Locate the cell with the specified text and output its (x, y) center coordinate. 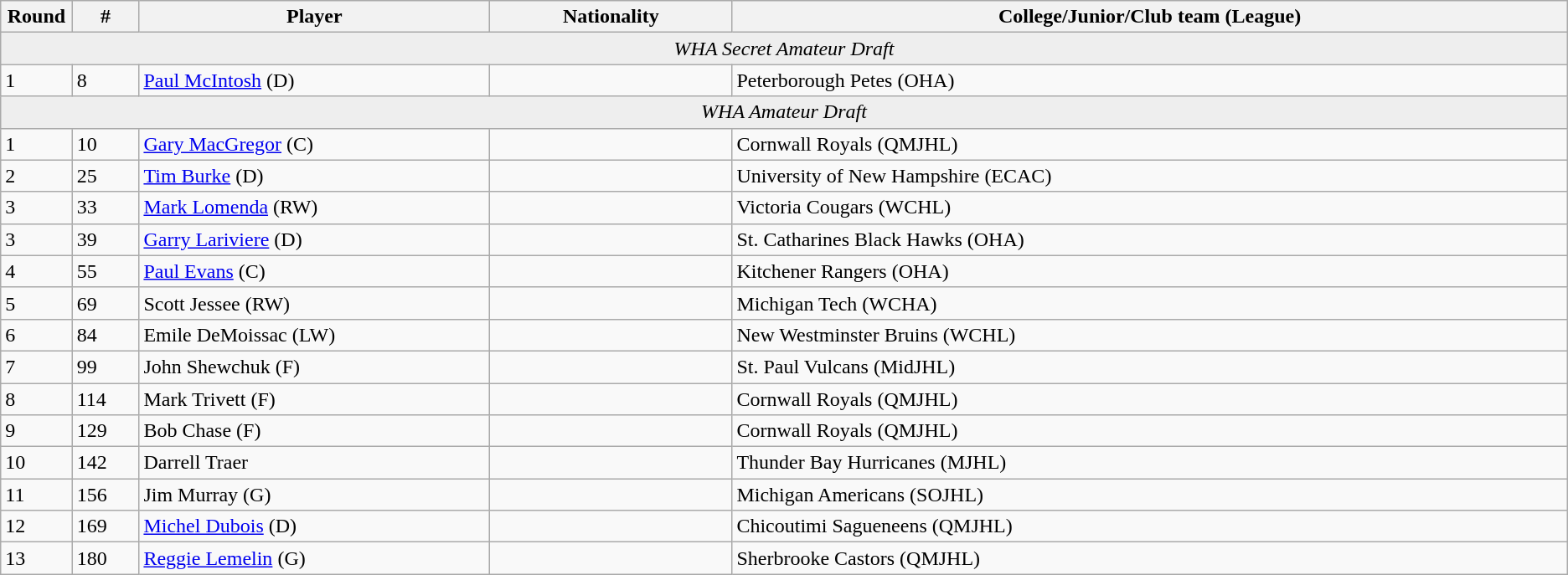
6 (37, 335)
13 (37, 558)
99 (106, 367)
11 (37, 495)
180 (106, 558)
Mark Lomenda (RW) (315, 208)
St. Paul Vulcans (MidJHL) (1149, 367)
Gary MacGregor (C) (315, 144)
College/Junior/Club team (League) (1149, 17)
University of New Hampshire (ECAC) (1149, 176)
Garry Lariviere (D) (315, 239)
Emile DeMoissac (LW) (315, 335)
New Westminster Bruins (WCHL) (1149, 335)
84 (106, 335)
114 (106, 399)
33 (106, 208)
69 (106, 303)
Scott Jessee (RW) (315, 303)
25 (106, 176)
John Shewchuk (F) (315, 367)
Reggie Lemelin (G) (315, 558)
5 (37, 303)
142 (106, 463)
12 (37, 526)
2 (37, 176)
Tim Burke (D) (315, 176)
# (106, 17)
Kitchener Rangers (OHA) (1149, 271)
Thunder Bay Hurricanes (MJHL) (1149, 463)
4 (37, 271)
Paul McIntosh (D) (315, 80)
Chicoutimi Sagueneens (QMJHL) (1149, 526)
Jim Murray (G) (315, 495)
Nationality (611, 17)
Peterborough Petes (OHA) (1149, 80)
Mark Trivett (F) (315, 399)
Michel Dubois (D) (315, 526)
7 (37, 367)
Michigan Americans (SOJHL) (1149, 495)
156 (106, 495)
Sherbrooke Castors (QMJHL) (1149, 558)
Paul Evans (C) (315, 271)
169 (106, 526)
Darrell Traer (315, 463)
39 (106, 239)
Round (37, 17)
WHA Amateur Draft (784, 112)
WHA Secret Amateur Draft (784, 49)
Bob Chase (F) (315, 431)
55 (106, 271)
129 (106, 431)
Player (315, 17)
St. Catharines Black Hawks (OHA) (1149, 239)
Michigan Tech (WCHA) (1149, 303)
9 (37, 431)
Victoria Cougars (WCHL) (1149, 208)
